Capture the cell that displays the provided text and extract its [x, y] central coordinate. 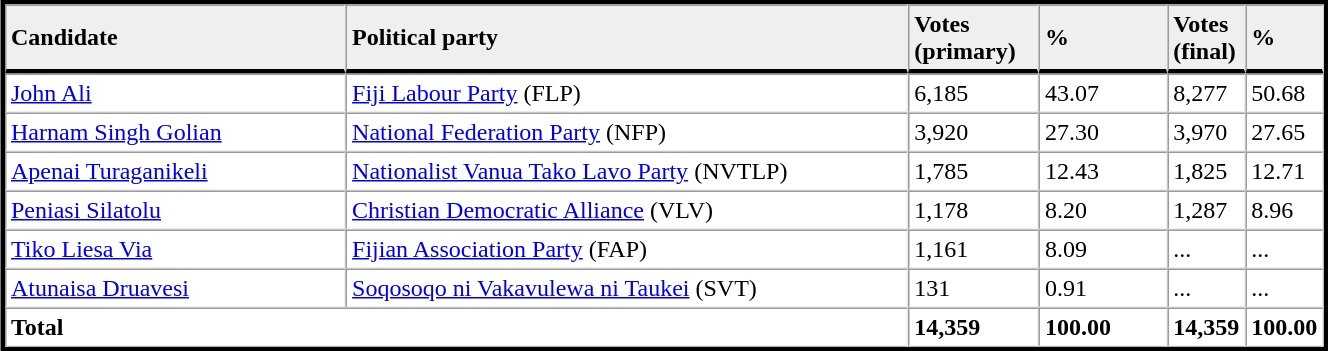
Harnam Singh Golian [176, 132]
Fiji Labour Party (FLP) [627, 94]
Tiko Liesa Via [176, 250]
1,287 [1206, 210]
John Ali [176, 94]
8,277 [1206, 94]
6,185 [974, 94]
Total [456, 328]
Nationalist Vanua Tako Lavo Party (NVTLP) [627, 172]
Apenai Turaganikeli [176, 172]
43.07 [1103, 94]
Peniasi Silatolu [176, 210]
27.65 [1284, 132]
27.30 [1103, 132]
12.71 [1284, 172]
1,825 [1206, 172]
Candidate [176, 38]
Votes(final) [1206, 38]
8.20 [1103, 210]
Atunaisa Druavesi [176, 288]
3,970 [1206, 132]
Soqosoqo ni Vakavulewa ni Taukei (SVT) [627, 288]
12.43 [1103, 172]
National Federation Party (NFP) [627, 132]
131 [974, 288]
0.91 [1103, 288]
Political party [627, 38]
Fijian Association Party (FAP) [627, 250]
8.09 [1103, 250]
1,178 [974, 210]
Christian Democratic Alliance (VLV) [627, 210]
50.68 [1284, 94]
Votes(primary) [974, 38]
3,920 [974, 132]
1,785 [974, 172]
1,161 [974, 250]
8.96 [1284, 210]
